Return (x, y) of the center of cell containing provided text 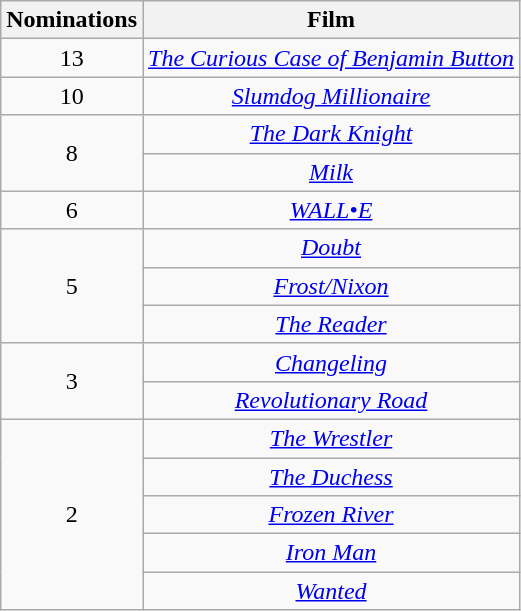
Iron Man (330, 553)
The Curious Case of Benjamin Button (330, 58)
13 (72, 58)
Milk (330, 172)
Nominations (72, 20)
The Reader (330, 324)
Doubt (330, 248)
2 (72, 514)
10 (72, 96)
Revolutionary Road (330, 400)
Wanted (330, 591)
Changeling (330, 362)
Frost/Nixon (330, 286)
5 (72, 286)
WALL•E (330, 210)
6 (72, 210)
Frozen River (330, 515)
Film (330, 20)
The Dark Knight (330, 134)
8 (72, 153)
3 (72, 381)
The Duchess (330, 477)
Slumdog Millionaire (330, 96)
The Wrestler (330, 438)
